Return (x, y) of the center of cell containing provided text 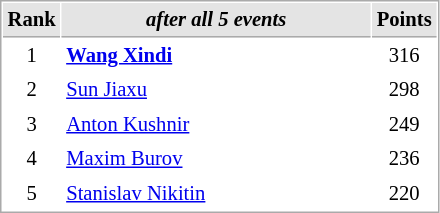
1 (32, 56)
298 (404, 90)
316 (404, 56)
Anton Kushnir (216, 124)
249 (404, 124)
Rank (32, 20)
4 (32, 158)
Sun Jiaxu (216, 90)
3 (32, 124)
220 (404, 194)
after all 5 events (216, 20)
Wang Xindi (216, 56)
5 (32, 194)
Stanislav Nikitin (216, 194)
2 (32, 90)
Points (404, 20)
236 (404, 158)
Maxim Burov (216, 158)
